Output the [X, Y] coordinate of the center of the cell containing the given text.  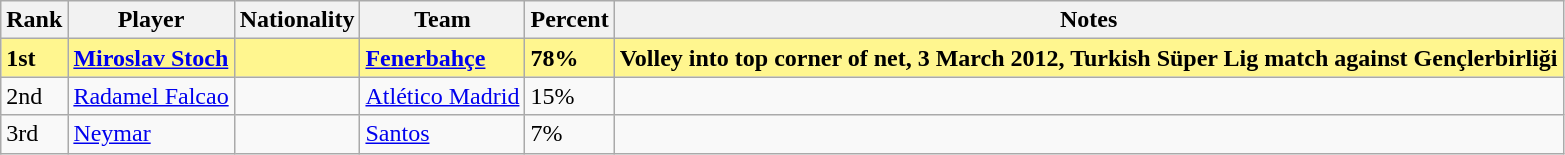
7% [570, 134]
Fenerbahçe [442, 58]
Team [442, 20]
Percent [570, 20]
15% [570, 96]
Player [151, 20]
Radamel Falcao [151, 96]
Miroslav Stoch [151, 58]
Neymar [151, 134]
78% [570, 58]
Rank [34, 20]
Santos [442, 134]
Volley into top corner of net, 3 March 2012, Turkish Süper Lig match against Gençlerbirliği [1088, 58]
2nd [34, 96]
Notes [1088, 20]
1st [34, 58]
Atlético Madrid [442, 96]
Nationality [297, 20]
3rd [34, 134]
